Locate the cell with the specified text and output its (X, Y) center coordinate. 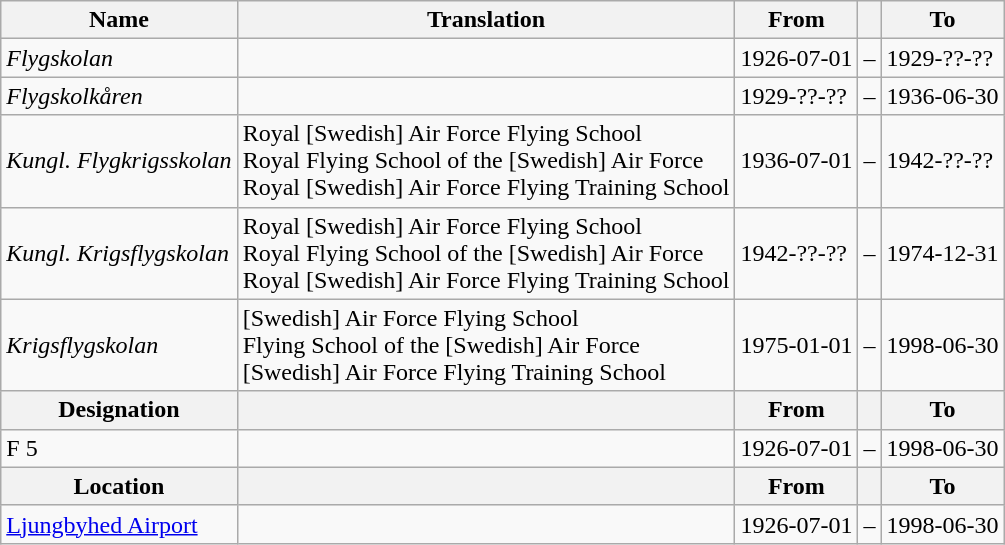
Ljungbyhed Airport (119, 524)
Translation (486, 20)
Kungl. Krigsflygskolan (119, 253)
Flygskolkåren (119, 96)
Location (119, 486)
1936-07-01 (796, 161)
1974-12-31 (942, 253)
Flygskolan (119, 58)
Krigsflygskolan (119, 345)
Name (119, 20)
1975-01-01 (796, 345)
F 5 (119, 448)
Kungl. Flygkrigsskolan (119, 161)
[Swedish] Air Force Flying SchoolFlying School of the [Swedish] Air Force[Swedish] Air Force Flying Training School (486, 345)
Designation (119, 410)
1936-06-30 (942, 96)
